Return (X, Y) of the center of cell containing provided text 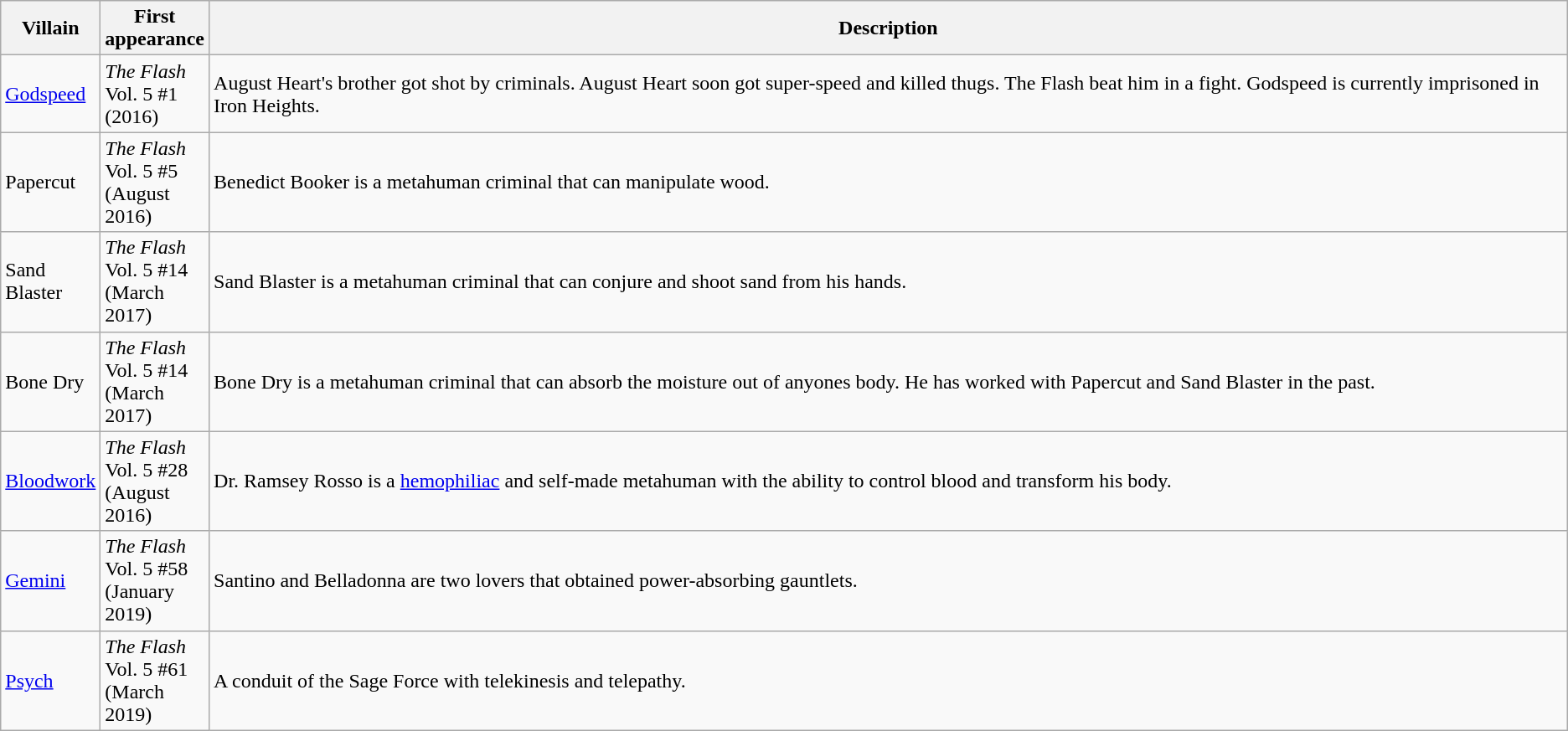
Papercut (50, 183)
Benedict Booker is a metahuman criminal that can manipulate wood. (889, 183)
Sand Blaster (50, 281)
Psych (50, 680)
Santino and Belladonna are two lovers that obtained power-absorbing gauntlets. (889, 581)
Dr. Ramsey Rosso is a hemophiliac and self-made metahuman with the ability to control blood and transform his body. (889, 481)
The Flash Vol. 5 #61 (March 2019) (155, 680)
Godspeed (50, 94)
Villain (50, 28)
Bone Dry is a metahuman criminal that can absorb the moisture out of anyones body. He has worked with Papercut and Sand Blaster in the past. (889, 382)
Sand Blaster is a metahuman criminal that can conjure and shoot sand from his hands. (889, 281)
Gemini (50, 581)
The Flash Vol. 5 #5 (August 2016) (155, 183)
Description (889, 28)
Bloodwork (50, 481)
The Flash Vol. 5 #58 (January 2019) (155, 581)
Bone Dry (50, 382)
First appearance (155, 28)
The Flash Vol. 5 #28 (August 2016) (155, 481)
A conduit of the Sage Force with telekinesis and telepathy. (889, 680)
The Flash Vol. 5 #1 (2016) (155, 94)
